Locate the cell with the specified text and output its [X, Y] center coordinate. 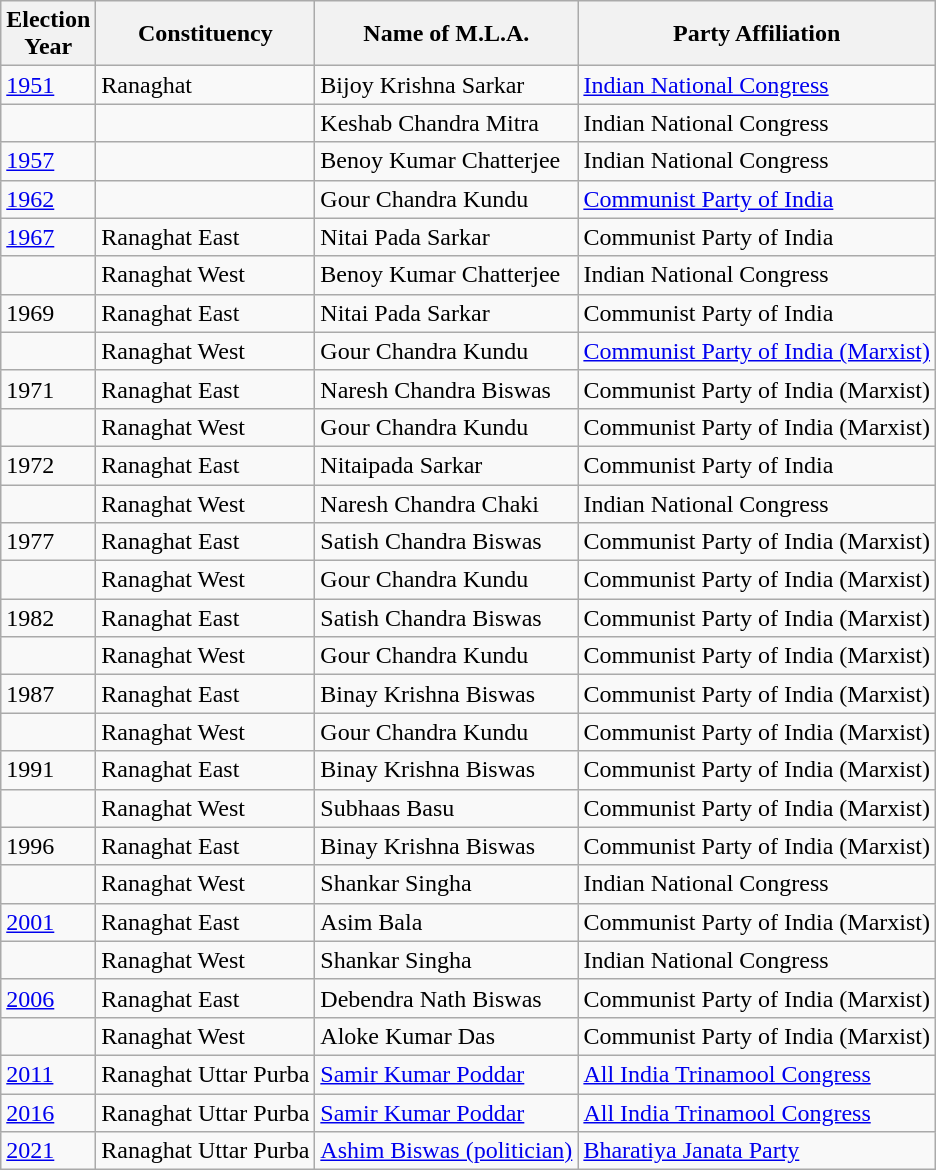
Constituency [206, 34]
1991 [48, 770]
Asim Bala [446, 922]
1967 [48, 237]
2001 [48, 922]
Election Year [48, 34]
1977 [48, 542]
1969 [48, 313]
2021 [48, 1151]
Aloke Kumar Das [446, 1036]
2011 [48, 1074]
1996 [48, 846]
Keshab Chandra Mitra [446, 123]
2016 [48, 1113]
1987 [48, 694]
Naresh Chandra Chaki [446, 503]
Ranaghat [206, 85]
Nitaipada Sarkar [446, 465]
Bijoy Krishna Sarkar [446, 85]
1962 [48, 199]
Name of M.L.A. [446, 34]
1971 [48, 389]
Party Affiliation [757, 34]
2006 [48, 998]
Subhaas Basu [446, 808]
Ashim Biswas (politician) [446, 1151]
1972 [48, 465]
Bharatiya Janata Party [757, 1151]
Debendra Nath Biswas [446, 998]
1951 [48, 85]
1957 [48, 161]
Naresh Chandra Biswas [446, 389]
1982 [48, 618]
